Extract the (X, Y) coordinate from the center of the cell holding the provided text.  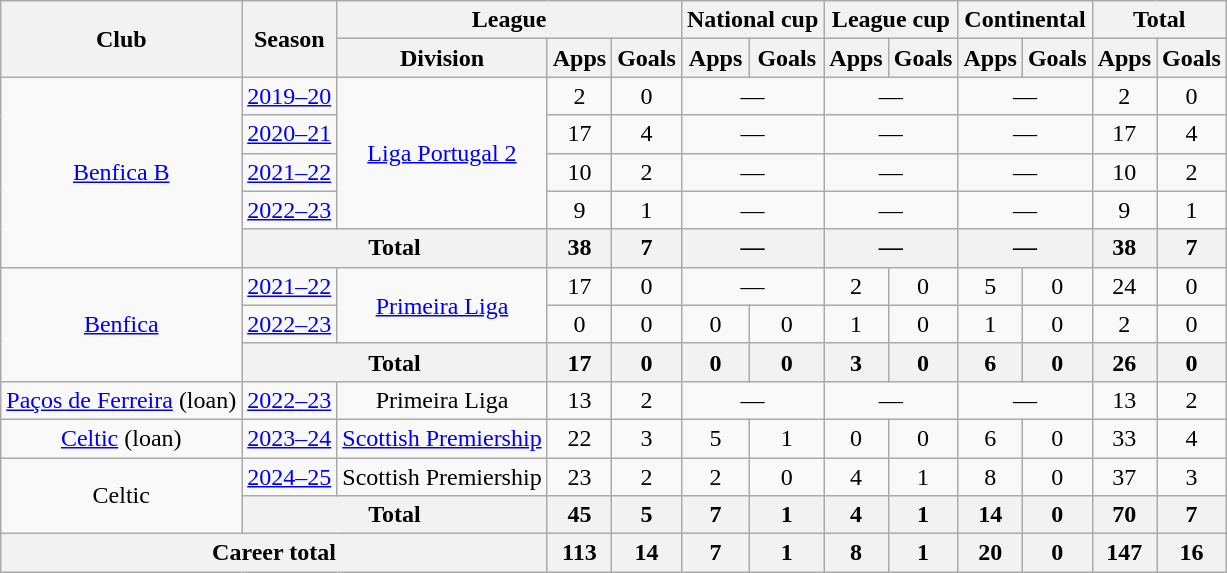
Season (290, 39)
2024–25 (290, 477)
Continental (1025, 20)
Benfica B (122, 172)
22 (579, 438)
National cup (752, 20)
League (510, 20)
113 (579, 553)
Paços de Ferreira (loan) (122, 400)
2019–20 (290, 96)
Benfica (122, 324)
Liga Portugal 2 (442, 153)
Career total (274, 553)
16 (1192, 553)
45 (579, 515)
2023–24 (290, 438)
2020–21 (290, 134)
Celtic (122, 496)
70 (1124, 515)
147 (1124, 553)
37 (1124, 477)
Club (122, 39)
Division (442, 58)
20 (990, 553)
33 (1124, 438)
26 (1124, 362)
League cup (891, 20)
23 (579, 477)
24 (1124, 286)
Celtic (loan) (122, 438)
